Search for the cell housing the specified text and yield its (X, Y) center coordinate. 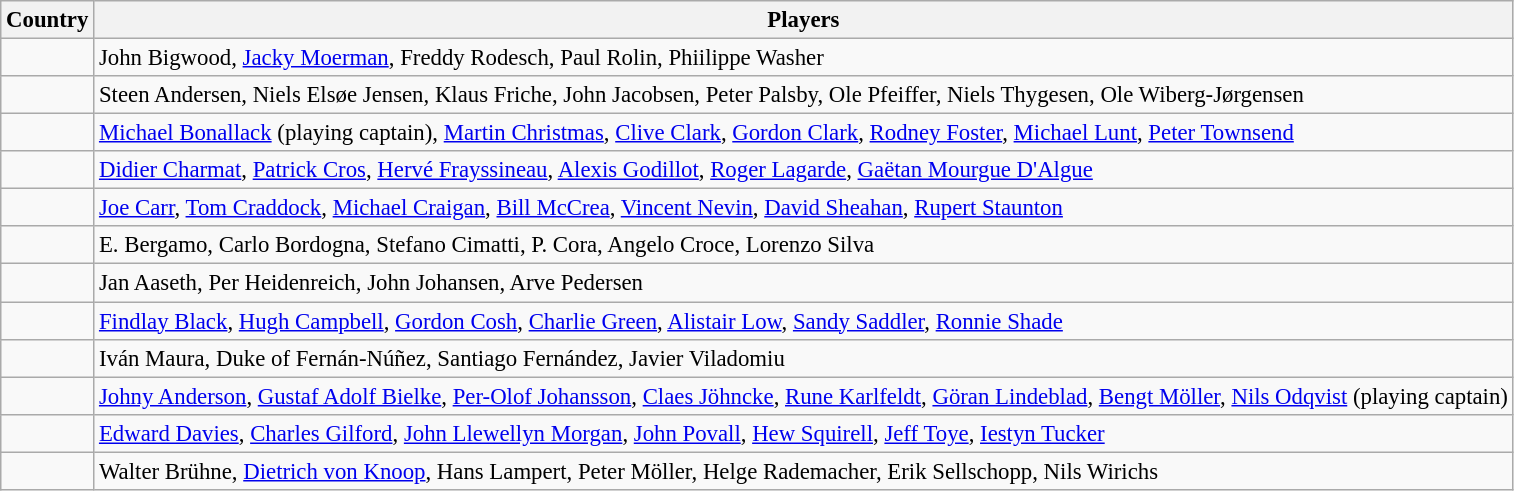
E. Bergamo, Carlo Bordogna, Stefano Cimatti, P. Cora, Angelo Croce, Lorenzo Silva (804, 245)
Jan Aaseth, Per Heidenreich, John Johansen, Arve Pedersen (804, 283)
Players (804, 20)
Michael Bonallack (playing captain), Martin Christmas, Clive Clark, Gordon Clark, Rodney Foster, Michael Lunt, Peter Townsend (804, 133)
John Bigwood, Jacky Moerman, Freddy Rodesch, Paul Rolin, Phiilippe Washer (804, 58)
Johny Anderson, Gustaf Adolf Bielke, Per-Olof Johansson, Claes Jöhncke, Rune Karlfeldt, Göran Lindeblad, Bengt Möller, Nils Odqvist (playing captain) (804, 396)
Findlay Black, Hugh Campbell, Gordon Cosh, Charlie Green, Alistair Low, Sandy Saddler, Ronnie Shade (804, 321)
Iván Maura, Duke of Fernán-Núñez, Santiago Fernández, Javier Viladomiu (804, 358)
Didier Charmat, Patrick Cros, Hervé Frayssineau, Alexis Godillot, Roger Lagarde, Gaëtan Mourgue D'Algue (804, 170)
Joe Carr, Tom Craddock, Michael Craigan, Bill McCrea, Vincent Nevin, David Sheahan, Rupert Staunton (804, 208)
Steen Andersen, Niels Elsøe Jensen, Klaus Friche, John Jacobsen, Peter Palsby, Ole Pfeiffer, Niels Thygesen, Ole Wiberg-Jørgensen (804, 95)
Walter Brühne, Dietrich von Knoop, Hans Lampert, Peter Möller, Helge Rademacher, Erik Sellschopp, Nils Wirichs (804, 471)
Country (48, 20)
Edward Davies, Charles Gilford, John Llewellyn Morgan, John Povall, Hew Squirell, Jeff Toye, Iestyn Tucker (804, 433)
